Capture the cell that displays the provided text and extract its [x, y] central coordinate. 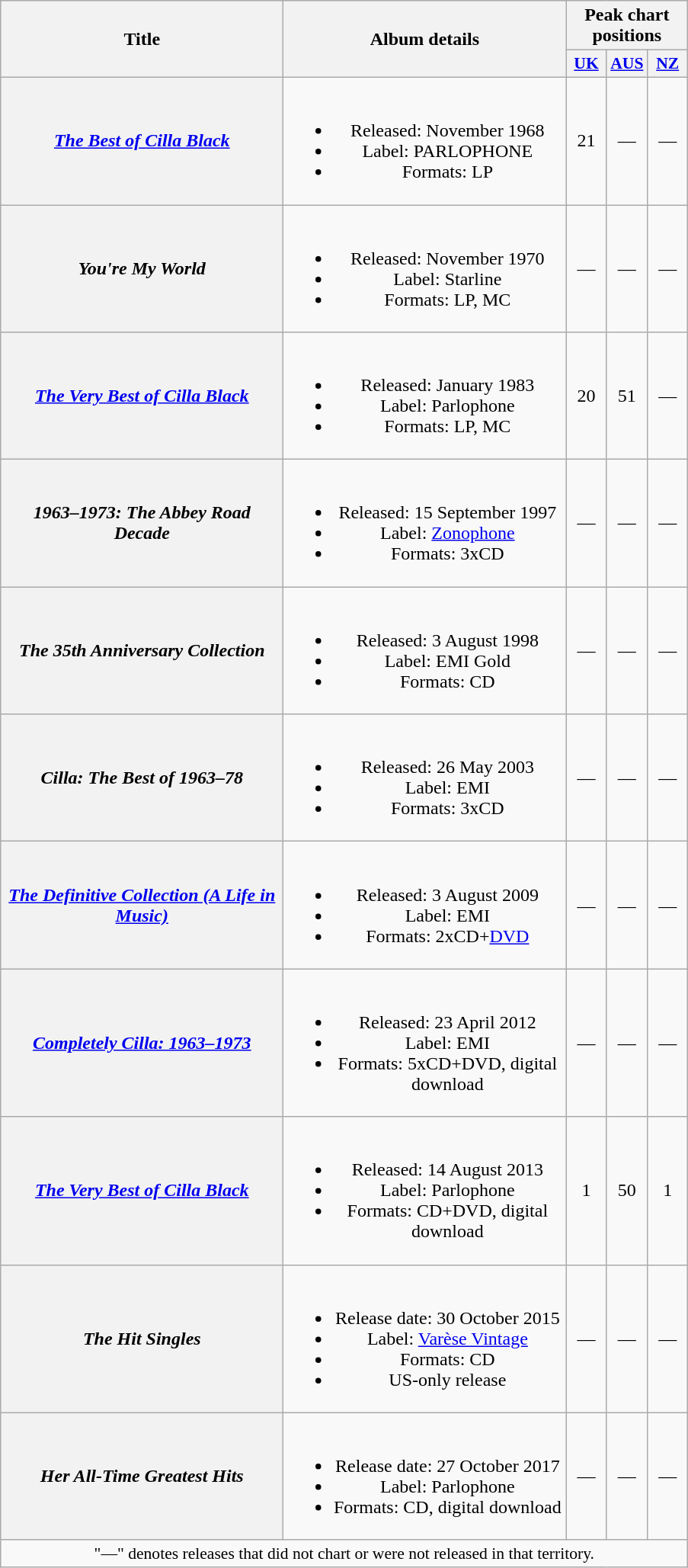
Release date: 27 October 2017Label: ParlophoneFormats: CD, digital download [425, 1476]
"—" denotes releases that did not chart or were not released in that territory. [344, 1554]
Completely Cilla: 1963–1973 [142, 1043]
Released: 23 April 2012Label: EMIFormats: 5xCD+DVD, digital download [425, 1043]
Released: November 1968Label: PARLOPHONEFormats: LP [425, 140]
Release date: 30 October 2015Label: Varèse VintageFormats: CDUS-only release [425, 1339]
You're My World [142, 268]
Title [142, 40]
Released: 14 August 2013Label: ParlophoneFormats: CD+DVD, digital download [425, 1191]
Released: November 1970Label: StarlineFormats: LP, MC [425, 268]
21 [587, 140]
AUS [626, 64]
Her All-Time Greatest Hits [142, 1476]
Cilla: The Best of 1963–78 [142, 778]
Released: 26 May 2003Label: EMIFormats: 3xCD [425, 778]
51 [626, 396]
Album details [425, 40]
Released: January 1983Label: ParlophoneFormats: LP, MC [425, 396]
1963–1973: The Abbey Road Decade [142, 523]
The Definitive Collection (A Life in Music) [142, 906]
Released: 3 August 2009Label: EMIFormats: 2xCD+DVD [425, 906]
NZ [667, 64]
Released: 3 August 1998Label: EMI GoldFormats: CD [425, 651]
Peak chart positions [627, 26]
The Hit Singles [142, 1339]
Released: 15 September 1997Label: ZonophoneFormats: 3xCD [425, 523]
The 35th Anniversary Collection [142, 651]
20 [587, 396]
The Best of Cilla Black [142, 140]
UK [587, 64]
50 [626, 1191]
